Detect which cell encompasses the target text, then output its (X, Y) center coordinate. 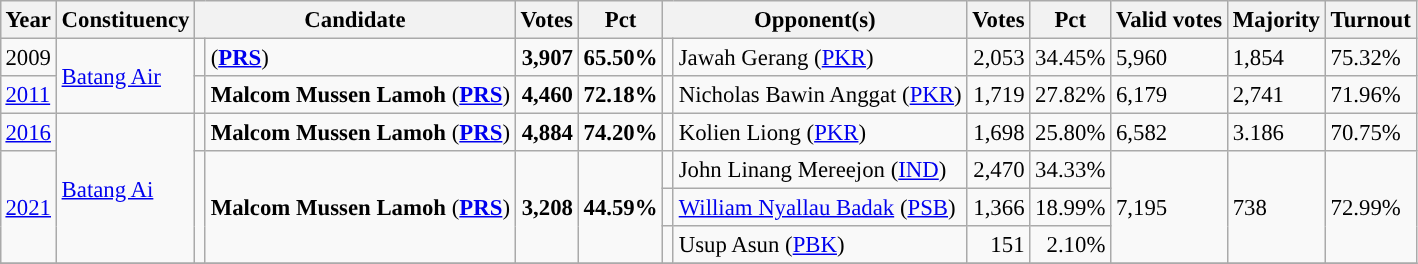
Usup Asun (PBK) (820, 245)
Constituency (125, 20)
151 (998, 245)
Opponent(s) (815, 20)
72.99% (1370, 208)
44.59% (620, 208)
4,460 (546, 95)
75.32% (1370, 57)
2.10% (1070, 245)
1,719 (998, 95)
7,195 (1170, 208)
3.186 (1276, 133)
2021 (28, 208)
6,179 (1170, 95)
70.75% (1370, 133)
34.45% (1070, 57)
2011 (28, 95)
Jawah Gerang (PKR) (820, 57)
5,960 (1170, 57)
1,698 (998, 133)
72.18% (620, 95)
John Linang Mereejon (IND) (820, 170)
27.82% (1070, 95)
3,208 (546, 208)
34.33% (1070, 170)
738 (1276, 208)
65.50% (620, 57)
2016 (28, 133)
74.20% (620, 133)
Valid votes (1170, 20)
1,854 (1276, 57)
Turnout (1370, 20)
Nicholas Bawin Anggat (PKR) (820, 95)
2009 (28, 57)
2,741 (1276, 95)
Batang Air (125, 76)
Candidate (356, 20)
(PRS) (360, 57)
1,366 (998, 208)
3,907 (546, 57)
Majority (1276, 20)
25.80% (1070, 133)
4,884 (546, 133)
6,582 (1170, 133)
2,470 (998, 170)
2,053 (998, 57)
Batang Ai (125, 189)
Kolien Liong (PKR) (820, 133)
William Nyallau Badak (PSB) (820, 208)
71.96% (1370, 95)
Year (28, 20)
18.99% (1070, 208)
